Provide the [x, y] coordinate of the cell's center where the given text is located.  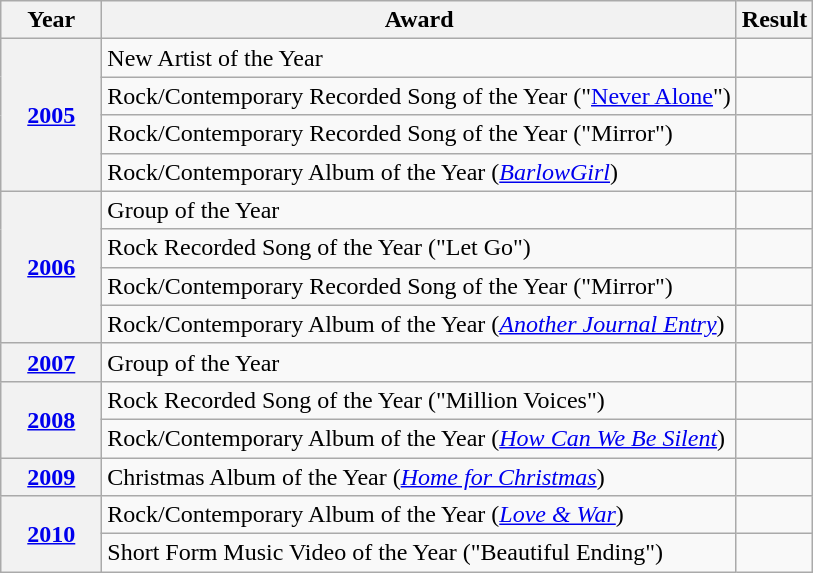
Year [52, 20]
Rock/Contemporary Album of the Year (How Can We Be Silent) [420, 438]
Short Form Music Video of the Year ("Beautiful Ending") [420, 553]
Rock Recorded Song of the Year ("Million Voices") [420, 400]
Rock Recorded Song of the Year ("Let Go") [420, 248]
Rock/Contemporary Album of the Year (Love & War) [420, 515]
2005 [52, 115]
2007 [52, 362]
Result [774, 20]
2009 [52, 477]
Award [420, 20]
Rock/Contemporary Recorded Song of the Year ("Never Alone") [420, 96]
2008 [52, 419]
Rock/Contemporary Album of the Year (BarlowGirl) [420, 172]
Christmas Album of the Year (Home for Christmas) [420, 477]
2006 [52, 267]
New Artist of the Year [420, 58]
2010 [52, 534]
Rock/Contemporary Album of the Year (Another Journal Entry) [420, 324]
